Scan for the cell matching the given text and deliver its [x, y] coordinate at center. 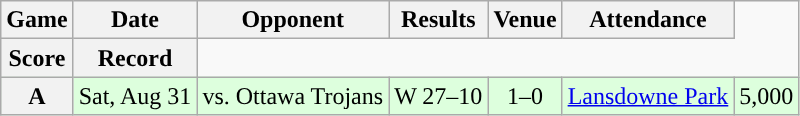
A [37, 96]
Record [135, 58]
vs. Ottawa Trojans [293, 96]
Score [37, 58]
W 27–10 [438, 96]
1–0 [525, 96]
Date [135, 20]
Game [37, 20]
Venue [525, 20]
Opponent [293, 20]
Sat, Aug 31 [135, 96]
Attendance [648, 20]
Lansdowne Park [648, 96]
5,000 [766, 96]
Results [438, 20]
